Determine the (X, Y) coordinate at the center of the cell enclosing the given text.  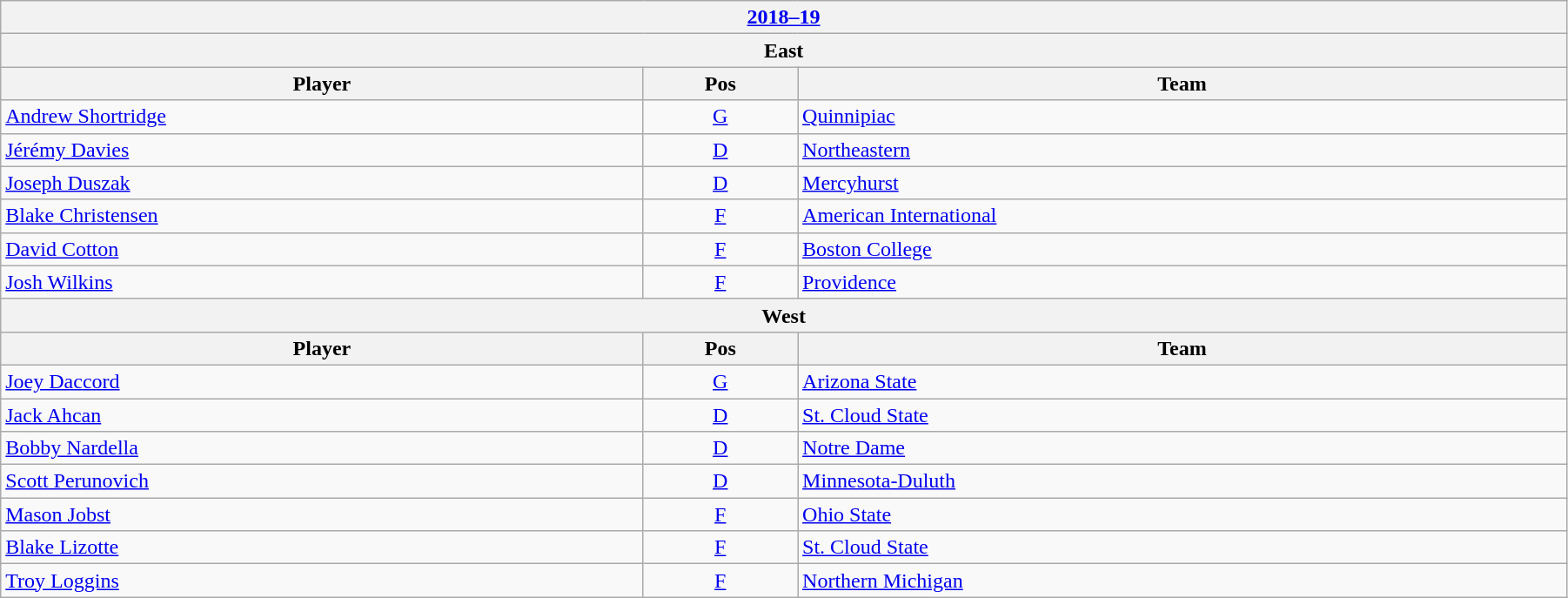
East (784, 50)
West (784, 315)
Northeastern (1183, 150)
Providence (1183, 282)
Minnesota-Duluth (1183, 481)
Quinnipiac (1183, 117)
Blake Lizotte (322, 548)
Jérémy Davies (322, 150)
Andrew Shortridge (322, 117)
Joseph Duszak (322, 183)
Notre Dame (1183, 448)
Northern Michigan (1183, 581)
American International (1183, 216)
Mercyhurst (1183, 183)
Bobby Nardella (322, 448)
Arizona State (1183, 381)
Josh Wilkins (322, 282)
Jack Ahcan (322, 415)
Blake Christensen (322, 216)
2018–19 (784, 17)
Mason Jobst (322, 514)
Ohio State (1183, 514)
David Cotton (322, 249)
Joey Daccord (322, 381)
Scott Perunovich (322, 481)
Troy Loggins (322, 581)
Boston College (1183, 249)
